Scan for the cell matching the given text and deliver its (x, y) coordinate at center. 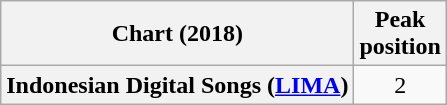
2 (400, 85)
Indonesian Digital Songs (LIMA) (178, 85)
Chart (2018) (178, 34)
Peak position (400, 34)
